Return [x, y] of the center of cell containing provided text 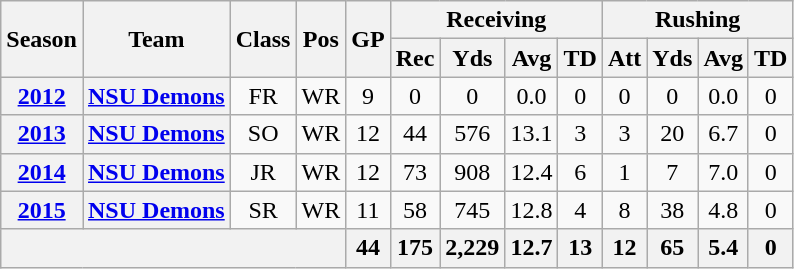
11 [368, 210]
7 [672, 172]
13.1 [532, 134]
38 [672, 210]
745 [472, 210]
58 [415, 210]
7.0 [724, 172]
73 [415, 172]
JR [263, 172]
FR [263, 96]
175 [415, 248]
6 [580, 172]
1 [624, 172]
2,229 [472, 248]
Rushing [698, 20]
12.4 [532, 172]
Class [263, 39]
5.4 [724, 248]
Team [156, 39]
65 [672, 248]
Season [42, 39]
4 [580, 210]
SO [263, 134]
576 [472, 134]
8 [624, 210]
2015 [42, 210]
SR [263, 210]
Att [624, 58]
2014 [42, 172]
GP [368, 39]
6.7 [724, 134]
Receiving [496, 20]
20 [672, 134]
908 [472, 172]
12.7 [532, 248]
2013 [42, 134]
9 [368, 96]
12.8 [532, 210]
13 [580, 248]
4.8 [724, 210]
2012 [42, 96]
Pos [321, 39]
Rec [415, 58]
